Output the [X, Y] coordinate of the center of the cell containing the given text.  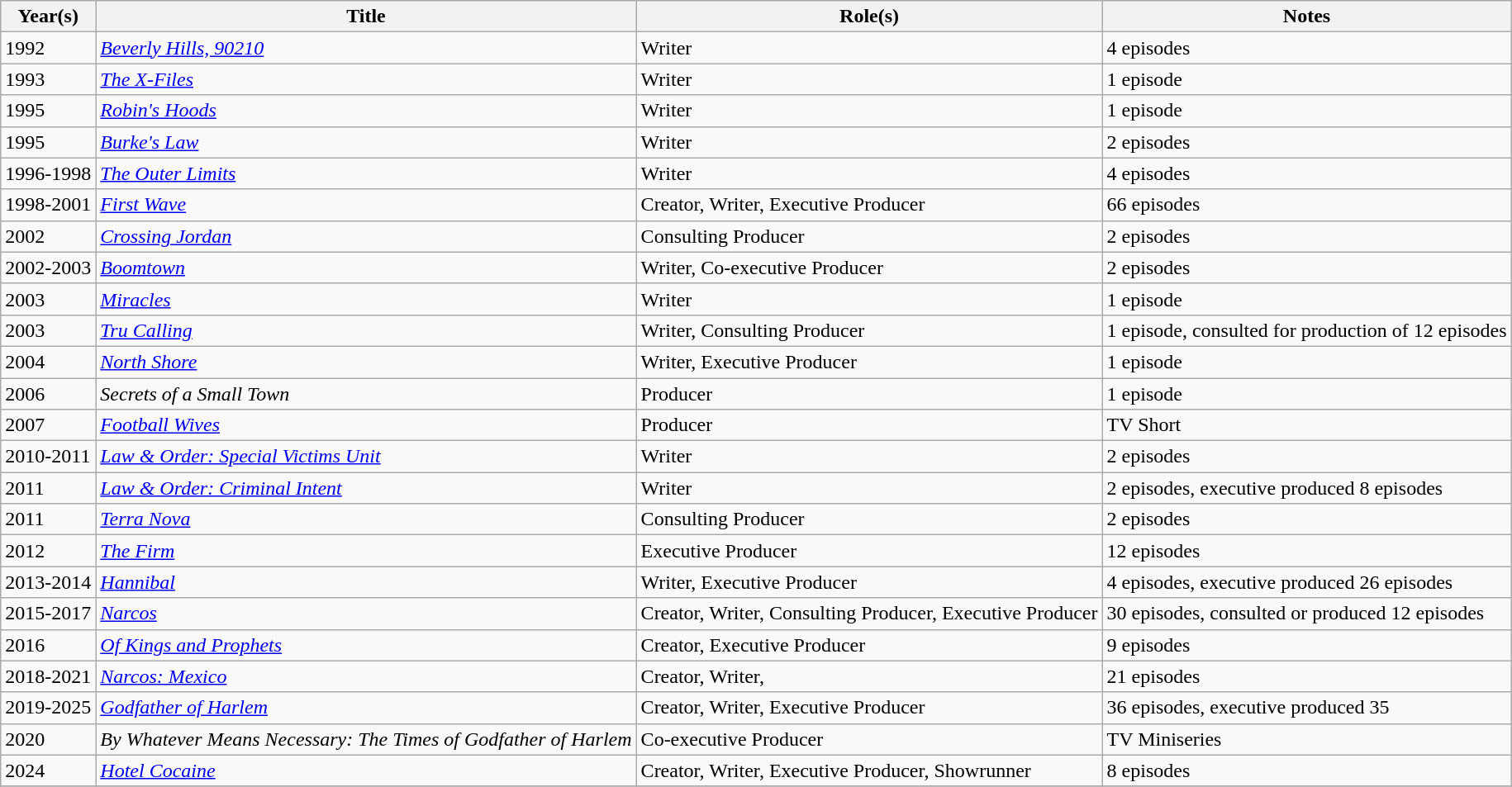
Terra Nova [366, 519]
Creator, Executive Producer [869, 645]
2004 [48, 362]
2012 [48, 551]
Creator, Writer, Executive Producer, Showrunner [869, 770]
2007 [48, 425]
1993 [48, 79]
Hotel Cocaine [366, 770]
36 episodes, executive produced 35 [1307, 708]
Creator, Writer, Consulting Producer, Executive Producer [869, 614]
Robin's Hoods [366, 111]
2015-2017 [48, 614]
4 episodes, executive produced 26 episodes [1307, 582]
TV Short [1307, 425]
2 episodes, executive produced 8 episodes [1307, 488]
2016 [48, 645]
8 episodes [1307, 770]
Burke's Law [366, 142]
Tru Calling [366, 330]
Football Wives [366, 425]
Law & Order: Special Victims Unit [366, 457]
The Outer Limits [366, 173]
Notes [1307, 17]
1996-1998 [48, 173]
12 episodes [1307, 551]
66 episodes [1307, 205]
TV Miniseries [1307, 739]
Writer, Co-executive Producer [869, 268]
Godfather of Harlem [366, 708]
Law & Order: Criminal Intent [366, 488]
North Shore [366, 362]
Beverly Hills, 90210 [366, 48]
2020 [48, 739]
1992 [48, 48]
The Firm [366, 551]
Boomtown [366, 268]
2002-2003 [48, 268]
The X-Files [366, 79]
Hannibal [366, 582]
Role(s) [869, 17]
Title [366, 17]
Secrets of a Small Town [366, 394]
1998-2001 [48, 205]
Year(s) [48, 17]
Executive Producer [869, 551]
1 episode, consulted for production of 12 episodes [1307, 330]
Of Kings and Prophets [366, 645]
2013-2014 [48, 582]
9 episodes [1307, 645]
Creator, Writer, [869, 676]
2019-2025 [48, 708]
2010-2011 [48, 457]
2006 [48, 394]
Narcos: Mexico [366, 676]
Crossing Jordan [366, 236]
Co-executive Producer [869, 739]
By Whatever Means Necessary: The Times of Godfather of Harlem [366, 739]
2018-2021 [48, 676]
Writer, Consulting Producer [869, 330]
2002 [48, 236]
21 episodes [1307, 676]
2024 [48, 770]
Miracles [366, 299]
First Wave [366, 205]
30 episodes, consulted or produced 12 episodes [1307, 614]
Narcos [366, 614]
